Return [x, y] of the center of cell containing provided text 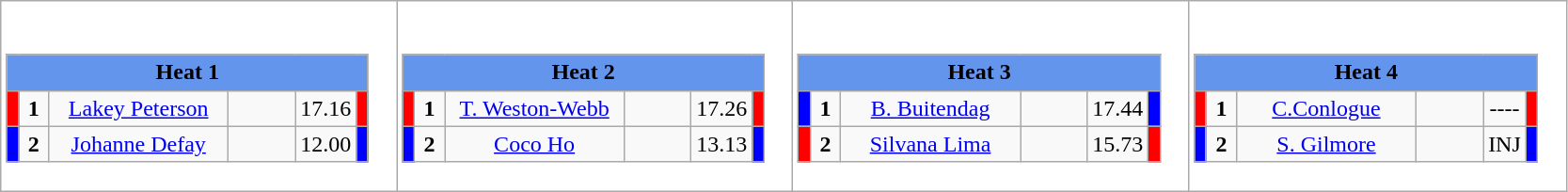
S. Gilmore [1326, 144]
Heat 2 1 T. Weston-Webb 17.26 2 Coco Ho 13.13 [594, 96]
17.26 [722, 108]
C.Conlogue [1326, 108]
T. Weston-Webb [534, 108]
B. Buitendag [931, 108]
Heat 1 1 Lakey Peterson 17.16 2 Johanne Defay 12.00 [199, 96]
Heat 4 1 C.Conlogue ---- 2 S. Gilmore INJ [1378, 96]
Heat 3 1 B. Buitendag 17.44 2 Silvana Lima 15.73 [991, 96]
Coco Ho [534, 144]
13.13 [722, 144]
17.44 [1117, 108]
Heat 4 [1366, 72]
Silvana Lima [931, 144]
Johanne Defay [139, 144]
INJ [1505, 144]
Heat 3 [979, 72]
17.16 [325, 108]
Heat 1 [187, 72]
---- [1505, 108]
Lakey Peterson [139, 108]
Heat 2 [583, 72]
12.00 [325, 144]
15.73 [1117, 144]
